Output the [x, y] coordinate of the center of the cell containing the given text.  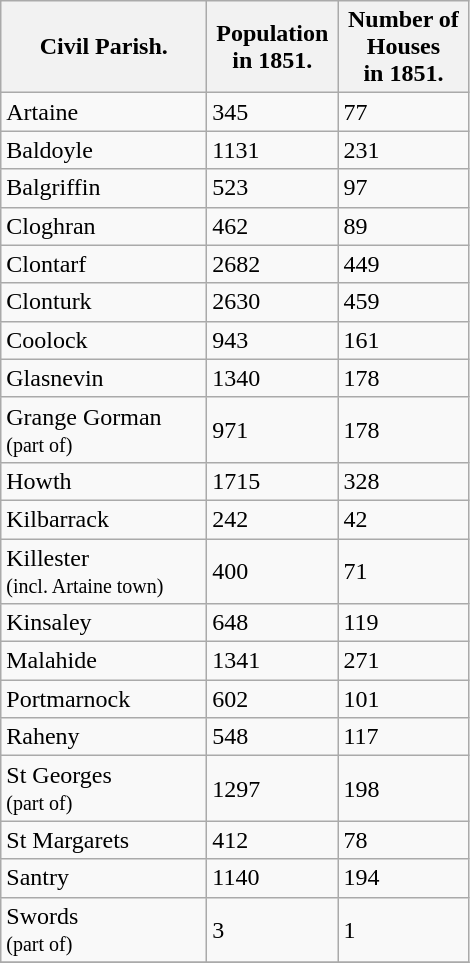
1 [404, 930]
971 [272, 430]
2630 [272, 302]
101 [404, 699]
77 [404, 112]
Swords(part of) [104, 930]
71 [404, 570]
119 [404, 623]
1131 [272, 150]
3 [272, 930]
523 [272, 188]
Coolock [104, 340]
271 [404, 661]
412 [272, 840]
1341 [272, 661]
Glasnevin [104, 378]
Killester(incl. Artaine town) [104, 570]
459 [404, 302]
Santry [104, 878]
Malahide [104, 661]
Howth [104, 481]
Baldoyle [104, 150]
St Margarets [104, 840]
400 [272, 570]
1297 [272, 788]
Artaine [104, 112]
462 [272, 226]
St Georges(part of) [104, 788]
161 [404, 340]
Number of Houses in 1851. [404, 47]
97 [404, 188]
78 [404, 840]
198 [404, 788]
42 [404, 519]
231 [404, 150]
Kilbarrack [104, 519]
Balgriffin [104, 188]
943 [272, 340]
Clontarf [104, 264]
1340 [272, 378]
89 [404, 226]
Grange Gorman(part of) [104, 430]
Clonturk [104, 302]
Portmarnock [104, 699]
Cloghran [104, 226]
1140 [272, 878]
648 [272, 623]
117 [404, 737]
Population in 1851. [272, 47]
Civil Parish. [104, 47]
242 [272, 519]
328 [404, 481]
449 [404, 264]
194 [404, 878]
Raheny [104, 737]
1715 [272, 481]
602 [272, 699]
2682 [272, 264]
548 [272, 737]
345 [272, 112]
Kinsaley [104, 623]
